Scan for the cell matching the given text and deliver its (X, Y) coordinate at center. 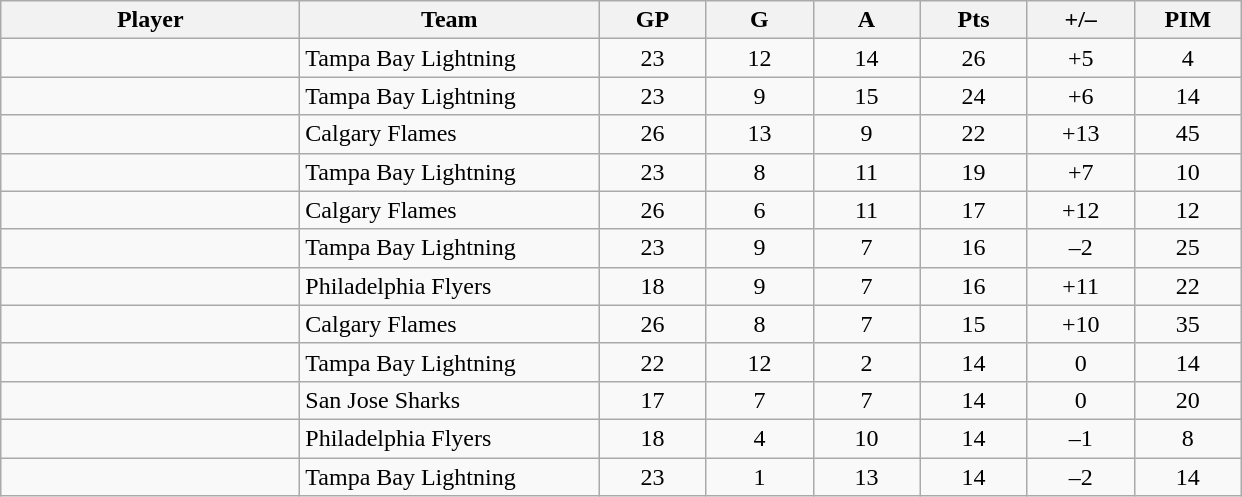
+10 (1080, 324)
GP (652, 20)
G (760, 20)
+12 (1080, 210)
A (866, 20)
25 (1188, 248)
Player (150, 20)
PIM (1188, 20)
San Jose Sharks (450, 400)
35 (1188, 324)
+13 (1080, 134)
–1 (1080, 438)
2 (866, 362)
+5 (1080, 58)
6 (760, 210)
1 (760, 477)
20 (1188, 400)
+11 (1080, 286)
19 (974, 172)
+6 (1080, 96)
Pts (974, 20)
Team (450, 20)
24 (974, 96)
45 (1188, 134)
+7 (1080, 172)
+/– (1080, 20)
